Return (X, Y) of the center of cell containing provided text 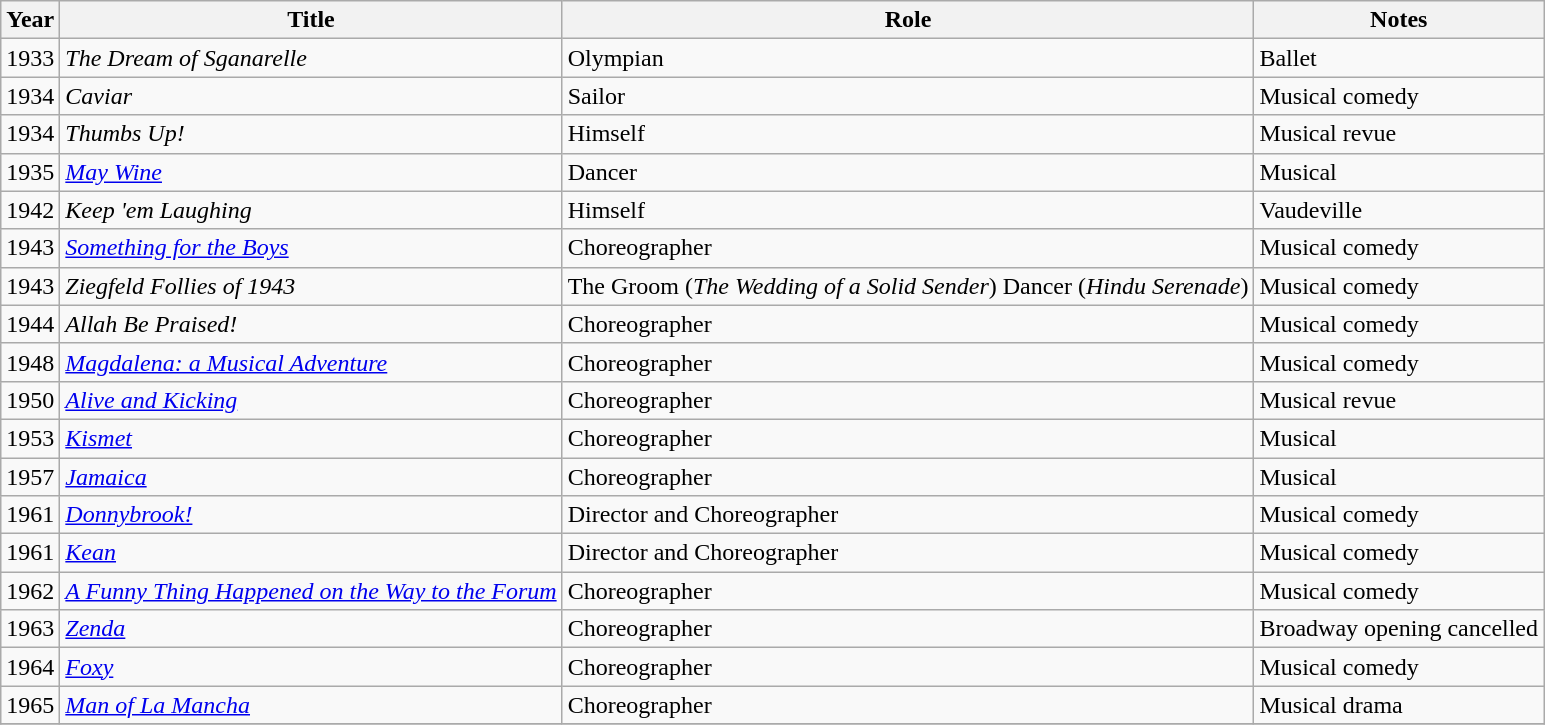
Ziegfeld Follies of 1943 (311, 286)
Kismet (311, 438)
Broadway opening cancelled (1399, 629)
The Groom (The Wedding of a Solid Sender) Dancer (Hindu Serenade) (908, 286)
Foxy (311, 667)
Ballet (1399, 58)
1965 (30, 705)
Something for the Boys (311, 248)
Year (30, 20)
1942 (30, 210)
1948 (30, 362)
Title (311, 20)
Caviar (311, 96)
Alive and Kicking (311, 400)
1933 (30, 58)
1953 (30, 438)
Allah Be Praised! (311, 324)
Man of La Mancha (311, 705)
Magdalena: a Musical Adventure (311, 362)
Musical drama (1399, 705)
Keep 'em Laughing (311, 210)
Jamaica (311, 477)
Dancer (908, 172)
Role (908, 20)
1950 (30, 400)
Donnybrook! (311, 515)
1963 (30, 629)
Zenda (311, 629)
1957 (30, 477)
Thumbs Up! (311, 134)
Vaudeville (1399, 210)
Olympian (908, 58)
Sailor (908, 96)
1944 (30, 324)
Notes (1399, 20)
May Wine (311, 172)
Kean (311, 553)
1964 (30, 667)
1962 (30, 591)
The Dream of Sganarelle (311, 58)
A Funny Thing Happened on the Way to the Forum (311, 591)
1935 (30, 172)
